Provide the [x, y] coordinate of the cell's center where the given text is located.  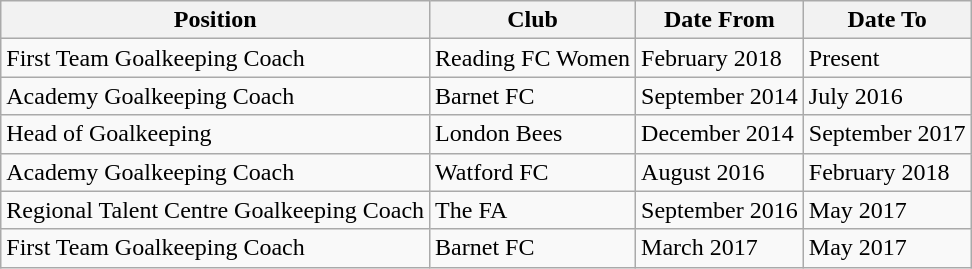
Club [533, 20]
Watford FC [533, 172]
Head of Goalkeeping [216, 134]
September 2017 [887, 134]
March 2017 [720, 248]
December 2014 [720, 134]
Reading FC Women [533, 58]
Present [887, 58]
Regional Talent Centre Goalkeeping Coach [216, 210]
Date From [720, 20]
Position [216, 20]
Date To [887, 20]
August 2016 [720, 172]
July 2016 [887, 96]
September 2014 [720, 96]
September 2016 [720, 210]
London Bees [533, 134]
The FA [533, 210]
